Capture the cell that displays the provided text and extract its (x, y) central coordinate. 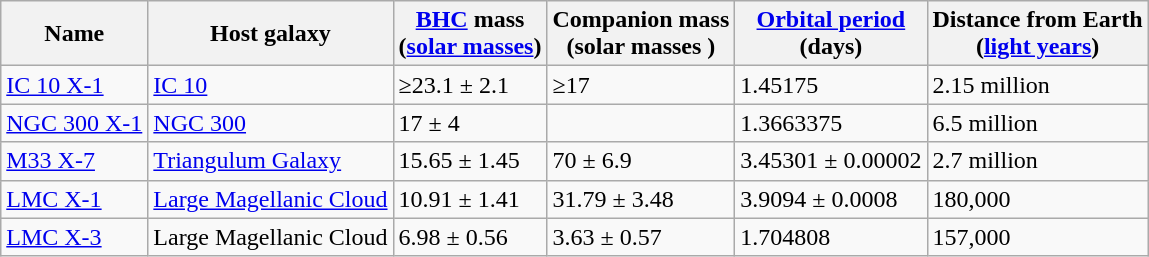
BHC mass(solar masses) (470, 34)
17 ± 4 (470, 123)
LMC X-3 (74, 237)
15.65 ± 1.45 (470, 161)
Triangulum Galaxy (270, 161)
LMC X-1 (74, 199)
10.91 ± 1.41 (470, 199)
Companion mass(solar masses ) (641, 34)
1.45175 (831, 85)
NGC 300 (270, 123)
1.704808 (831, 237)
2.7 million (1038, 161)
2.15 million (1038, 85)
Distance from Earth(light years) (1038, 34)
6.5 million (1038, 123)
Name (74, 34)
3.63 ± 0.57 (641, 237)
IC 10 X-1 (74, 85)
NGC 300 X-1 (74, 123)
≥23.1 ± 2.1 (470, 85)
157,000 (1038, 237)
Orbital period(days) (831, 34)
M33 X-7 (74, 161)
1.3663375 (831, 123)
6.98 ± 0.56 (470, 237)
3.9094 ± 0.0008 (831, 199)
70 ± 6.9 (641, 161)
31.79 ± 3.48 (641, 199)
IC 10 (270, 85)
3.45301 ± 0.00002 (831, 161)
180,000 (1038, 199)
≥17 (641, 85)
Host galaxy (270, 34)
